From the cell containing the given text, extract its center point as (X, Y) coordinate. 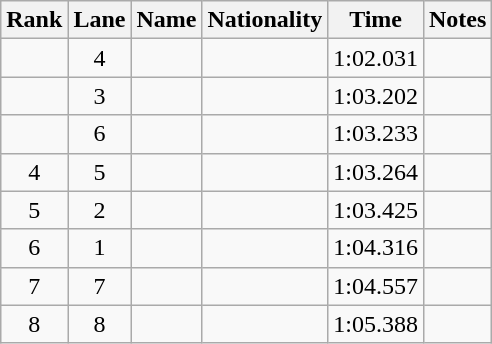
2 (100, 210)
1:04.557 (376, 286)
Notes (457, 20)
Time (376, 20)
Name (166, 20)
1:03.202 (376, 96)
3 (100, 96)
1:03.233 (376, 134)
Nationality (265, 20)
1:03.264 (376, 172)
1:04.316 (376, 248)
1:05.388 (376, 324)
Rank (34, 20)
1:02.031 (376, 58)
1 (100, 248)
1:03.425 (376, 210)
Lane (100, 20)
